Determine the (x, y) coordinate at the center of the cell enclosing the given text.  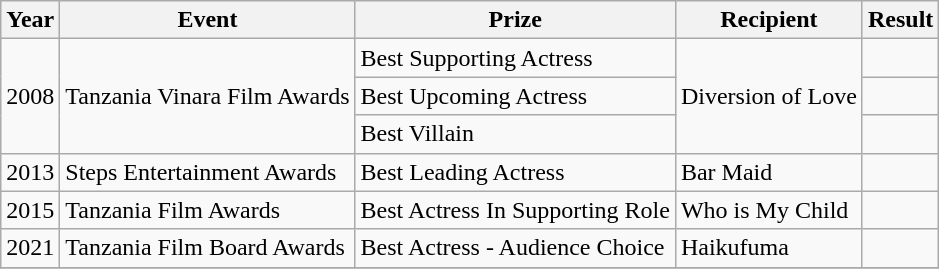
Recipient (768, 20)
Tanzania Film Board Awards (208, 248)
Steps Entertainment Awards (208, 172)
Best Actress - Audience Choice (515, 248)
Best Actress In Supporting Role (515, 210)
Best Leading Actress (515, 172)
2008 (30, 96)
Bar Maid (768, 172)
2021 (30, 248)
Tanzania Film Awards (208, 210)
Event (208, 20)
Result (900, 20)
Who is My Child (768, 210)
Prize (515, 20)
Year (30, 20)
Haikufuma (768, 248)
Best Upcoming Actress (515, 96)
Tanzania Vinara Film Awards (208, 96)
Diversion of Love (768, 96)
2015 (30, 210)
Best Villain (515, 134)
2013 (30, 172)
Best Supporting Actress (515, 58)
